Scan for the cell matching the given text and deliver its [x, y] coordinate at center. 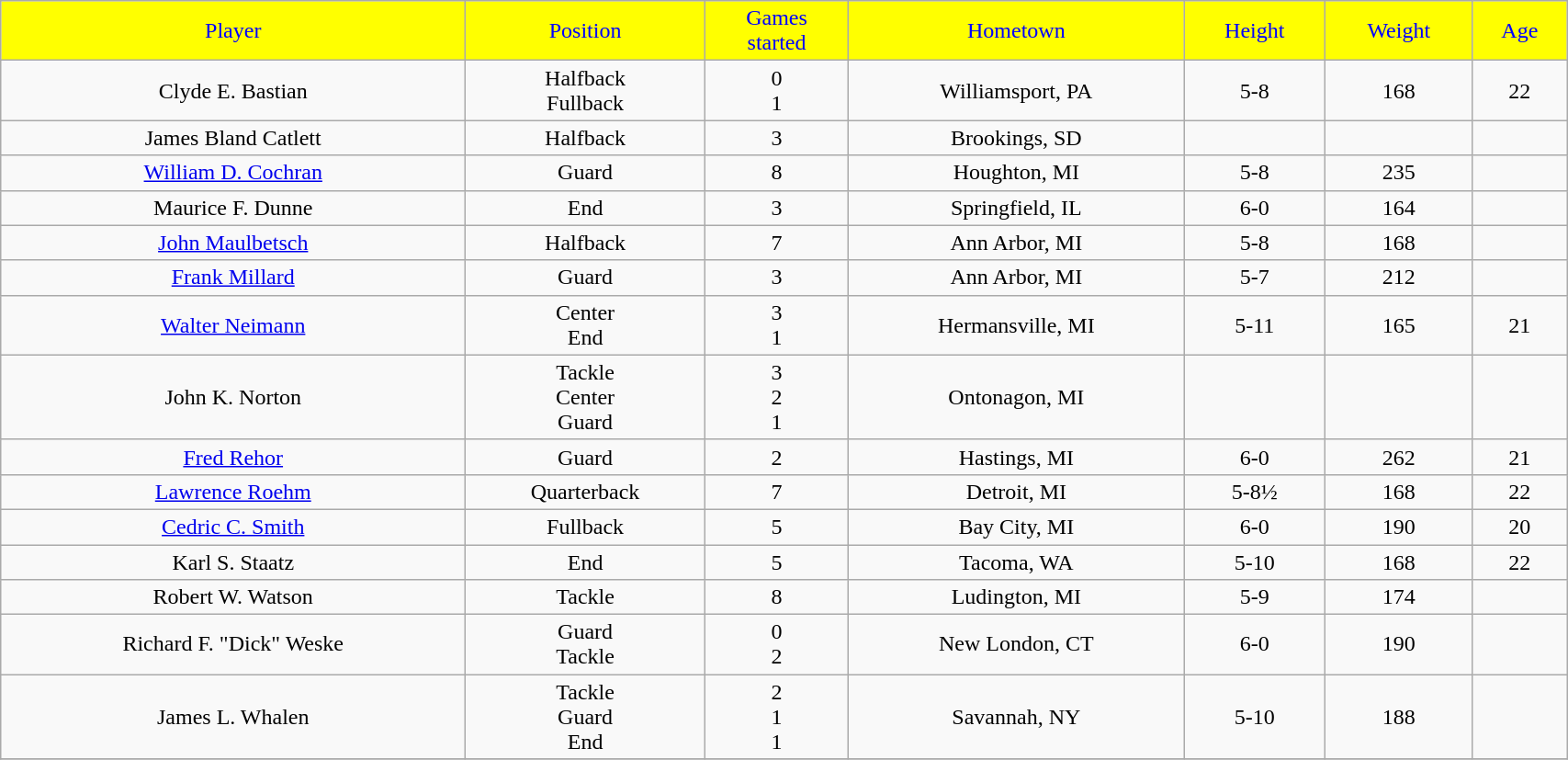
321 [776, 397]
Gamesstarted [776, 31]
Height [1255, 31]
James Bland Catlett [233, 138]
Walter Neimann [233, 325]
John K. Norton [233, 397]
New London, CT [1016, 645]
Position [586, 31]
212 [1399, 278]
Richard F. "Dick" Weske [233, 645]
Brookings, SD [1016, 138]
Tacoma, WA [1016, 561]
174 [1399, 597]
211 [776, 717]
5-7 [1255, 278]
Frank Millard [233, 278]
Lawrence Roehm [233, 492]
Ludington, MI [1016, 597]
Hometown [1016, 31]
Cedric C. Smith [233, 527]
165 [1399, 325]
5-9 [1255, 597]
188 [1399, 717]
5-8½ [1255, 492]
CenterEnd [586, 325]
20 [1519, 527]
5-11 [1255, 325]
31 [776, 325]
164 [1399, 208]
TackleCenterGuard [586, 397]
Fred Rehor [233, 457]
Detroit, MI [1016, 492]
Williamsport, PA [1016, 90]
Ontonagon, MI [1016, 397]
Maurice F. Dunne [233, 208]
Bay City, MI [1016, 527]
235 [1399, 173]
Fullback [586, 527]
Weight [1399, 31]
James L. Whalen [233, 717]
Karl S. Staatz [233, 561]
TackleGuardEnd [586, 717]
William D. Cochran [233, 173]
01 [776, 90]
Houghton, MI [1016, 173]
Savannah, NY [1016, 717]
2 [776, 457]
Age [1519, 31]
Clyde E. Bastian [233, 90]
Tackle [586, 597]
Player [233, 31]
262 [1399, 457]
Hermansville, MI [1016, 325]
HalfbackFullback [586, 90]
GuardTackle [586, 645]
John Maulbetsch [233, 243]
Springfield, IL [1016, 208]
Quarterback [586, 492]
02 [776, 645]
Hastings, MI [1016, 457]
Robert W. Watson [233, 597]
